For the text-containing cell, return its midpoint in (x, y) coordinate format. 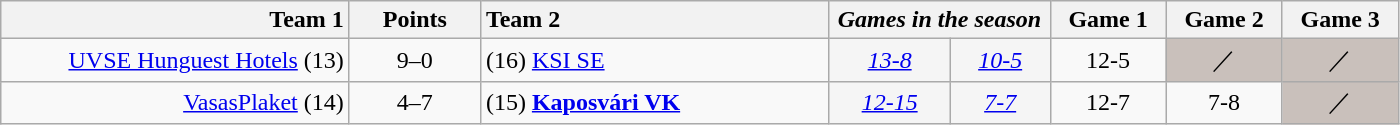
7-7 (1000, 102)
(16) KSI SE (654, 60)
12-5 (1108, 60)
UVSE Hunguest Hotels (13) (176, 60)
12-7 (1108, 102)
4–7 (414, 102)
9–0 (414, 60)
(15) Kaposvári VK (654, 102)
10-5 (1000, 60)
Game 3 (1340, 20)
Points (414, 20)
12-15 (890, 102)
Games in the season (940, 20)
7-8 (1224, 102)
VasasPlaket (14) (176, 102)
Team 1 (176, 20)
Game 2 (1224, 20)
Team 2 (654, 20)
Game 1 (1108, 20)
13-8 (890, 60)
